Output the (x, y) coordinate of the center of the cell containing the given text.  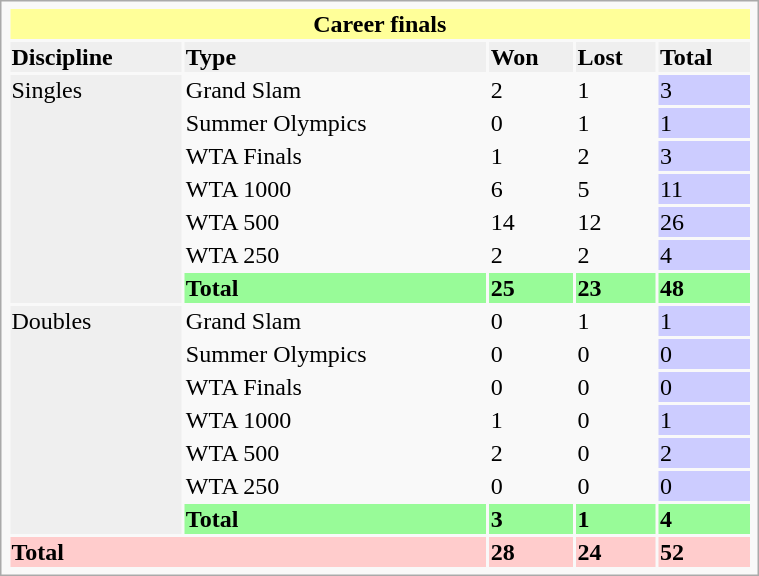
14 (531, 222)
28 (531, 552)
48 (704, 288)
Doubles (96, 420)
12 (616, 222)
Type (335, 57)
11 (704, 189)
Won (531, 57)
24 (616, 552)
52 (704, 552)
26 (704, 222)
23 (616, 288)
Career finals (380, 24)
Singles (96, 189)
5 (616, 189)
6 (531, 189)
25 (531, 288)
Lost (616, 57)
Discipline (96, 57)
